Search for the cell housing the specified text and yield its [x, y] center coordinate. 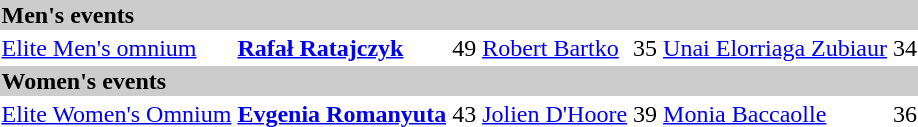
Elite Men's omnium [116, 48]
35 [646, 48]
Robert Bartko [555, 48]
Unai Elorriaga Zubiaur [776, 48]
Rafał Ratajczyk [342, 48]
49 [464, 48]
